Return the (X, Y) coordinate for the center point of the cell that contains the specified text.  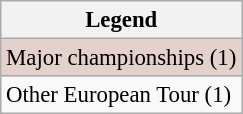
Major championships (1) (122, 58)
Legend (122, 20)
Other European Tour (1) (122, 95)
